From the cell containing the given text, extract its center point as (x, y) coordinate. 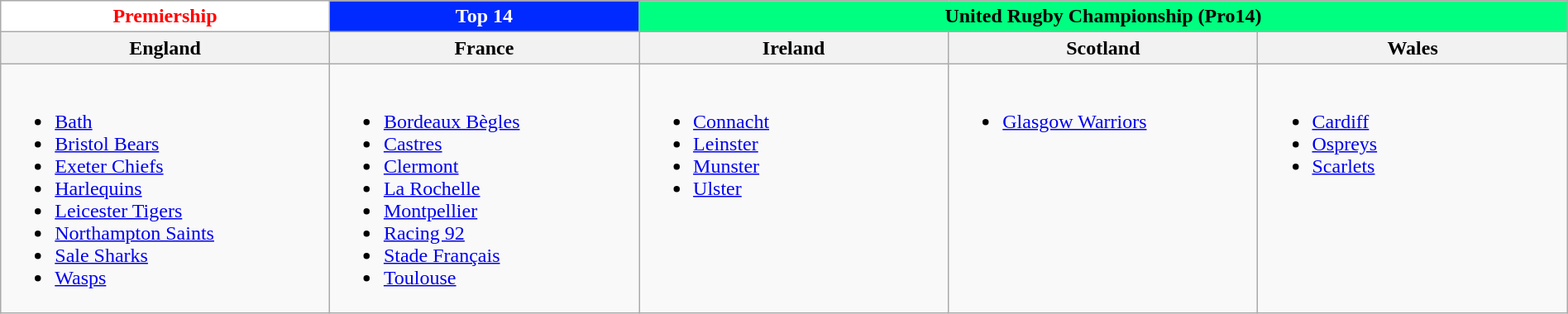
CardiffOspreysScarlets (1413, 188)
ConnachtLeinsterMunsterUlster (794, 188)
Scotland (1103, 48)
Glasgow Warriors (1103, 188)
Wales (1413, 48)
France (484, 48)
Premiership (165, 17)
BathBristol BearsExeter ChiefsHarlequinsLeicester TigersNorthampton SaintsSale SharksWasps (165, 188)
Bordeaux BèglesCastresClermontLa RochelleMontpellierRacing 92Stade FrançaisToulouse (484, 188)
England (165, 48)
Top 14 (484, 17)
United Rugby Championship (Pro14) (1103, 17)
Ireland (794, 48)
